For the text-containing cell, return its midpoint in [X, Y] coordinate format. 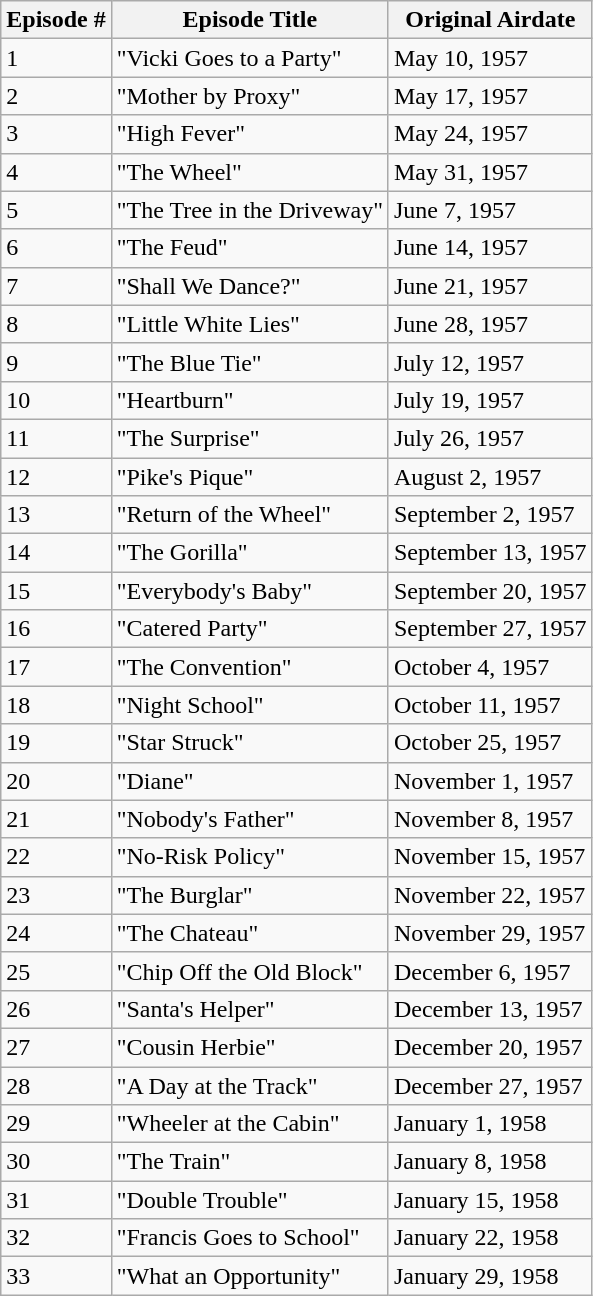
16 [56, 629]
"Mother by Proxy" [250, 96]
January 22, 1958 [490, 1238]
July 26, 1957 [490, 438]
22 [56, 857]
13 [56, 515]
June 14, 1957 [490, 248]
June 28, 1957 [490, 324]
May 10, 1957 [490, 58]
November 1, 1957 [490, 781]
"The Blue Tie" [250, 362]
October 25, 1957 [490, 743]
May 31, 1957 [490, 172]
September 2, 1957 [490, 515]
5 [56, 210]
Episode # [56, 20]
"Wheeler at the Cabin" [250, 1124]
June 7, 1957 [490, 210]
"Everybody's Baby" [250, 591]
August 2, 1957 [490, 477]
30 [56, 1162]
33 [56, 1276]
January 1, 1958 [490, 1124]
31 [56, 1200]
Original Airdate [490, 20]
19 [56, 743]
"Chip Off the Old Block" [250, 971]
December 13, 1957 [490, 1009]
July 12, 1957 [490, 362]
September 27, 1957 [490, 629]
"Shall We Dance?" [250, 286]
26 [56, 1009]
"The Tree in the Driveway" [250, 210]
January 29, 1958 [490, 1276]
January 8, 1958 [490, 1162]
"The Burglar" [250, 895]
"Night School" [250, 705]
25 [56, 971]
December 27, 1957 [490, 1085]
4 [56, 172]
7 [56, 286]
11 [56, 438]
15 [56, 591]
"Heartburn" [250, 400]
July 19, 1957 [490, 400]
May 24, 1957 [490, 134]
27 [56, 1047]
"Nobody's Father" [250, 819]
November 15, 1957 [490, 857]
18 [56, 705]
28 [56, 1085]
6 [56, 248]
24 [56, 933]
"Return of the Wheel" [250, 515]
20 [56, 781]
"Pike's Pique" [250, 477]
June 21, 1957 [490, 286]
"Star Struck" [250, 743]
32 [56, 1238]
Episode Title [250, 20]
May 17, 1957 [490, 96]
"The Wheel" [250, 172]
"The Convention" [250, 667]
21 [56, 819]
"The Feud" [250, 248]
29 [56, 1124]
October 11, 1957 [490, 705]
23 [56, 895]
12 [56, 477]
"What an Opportunity" [250, 1276]
9 [56, 362]
"The Surprise" [250, 438]
"The Chateau" [250, 933]
"Double Trouble" [250, 1200]
3 [56, 134]
"Diane" [250, 781]
"Cousin Herbie" [250, 1047]
November 29, 1957 [490, 933]
"Vicki Goes to a Party" [250, 58]
14 [56, 553]
1 [56, 58]
October 4, 1957 [490, 667]
September 13, 1957 [490, 553]
November 22, 1957 [490, 895]
"Francis Goes to School" [250, 1238]
"Little White Lies" [250, 324]
"The Train" [250, 1162]
"The Gorilla" [250, 553]
November 8, 1957 [490, 819]
September 20, 1957 [490, 591]
"High Fever" [250, 134]
January 15, 1958 [490, 1200]
2 [56, 96]
"A Day at the Track" [250, 1085]
10 [56, 400]
17 [56, 667]
8 [56, 324]
December 20, 1957 [490, 1047]
"Catered Party" [250, 629]
"Santa's Helper" [250, 1009]
"No-Risk Policy" [250, 857]
December 6, 1957 [490, 971]
